Determine the [x, y] coordinate at the center of the cell enclosing the given text.  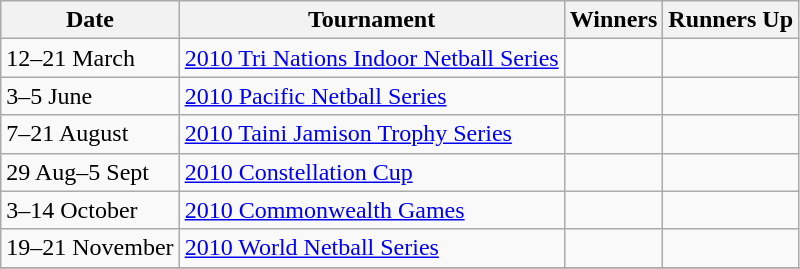
Winners [614, 20]
Date [90, 20]
2010 Pacific Netball Series [372, 96]
Tournament [372, 20]
2010 Tri Nations Indoor Netball Series [372, 58]
Runners Up [731, 20]
19–21 November [90, 248]
12–21 March [90, 58]
3–14 October [90, 210]
2010 World Netball Series [372, 248]
3–5 June [90, 96]
7–21 August [90, 134]
29 Aug–5 Sept [90, 172]
2010 Taini Jamison Trophy Series [372, 134]
2010 Constellation Cup [372, 172]
2010 Commonwealth Games [372, 210]
